Detect which cell encompasses the target text, then output its [X, Y] center coordinate. 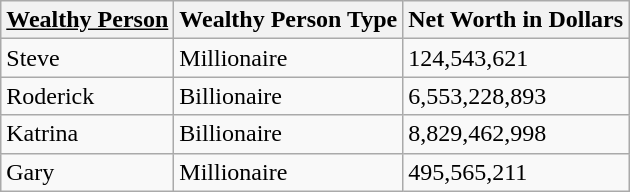
Net Worth in Dollars [516, 20]
Wealthy Person Type [288, 20]
6,553,228,893 [516, 96]
495,565,211 [516, 172]
Roderick [88, 96]
8,829,462,998 [516, 134]
124,543,621 [516, 58]
Steve [88, 58]
Gary [88, 172]
Katrina [88, 134]
Wealthy Person [88, 20]
